Return [X, Y] of the center of cell containing provided text 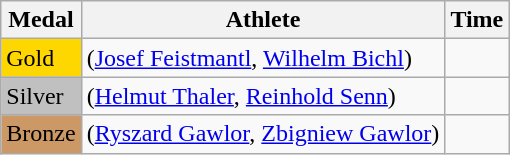
Athlete [263, 20]
Medal [41, 20]
(Josef Feistmantl, Wilhelm Bichl) [263, 58]
Time [477, 20]
Silver [41, 96]
Bronze [41, 134]
Gold [41, 58]
(Ryszard Gawlor, Zbigniew Gawlor) [263, 134]
(Helmut Thaler, Reinhold Senn) [263, 96]
